Extract the [X, Y] coordinate from the center of the cell holding the provided text.  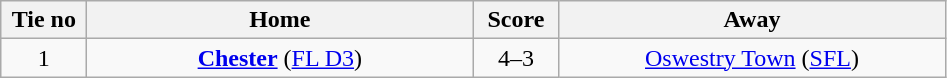
4–3 [516, 58]
Score [516, 20]
1 [44, 58]
Oswestry Town (SFL) [752, 58]
Away [752, 20]
Tie no [44, 20]
Home [280, 20]
Chester (FL D3) [280, 58]
